Extract the [x, y] coordinate from the center of the cell holding the provided text.  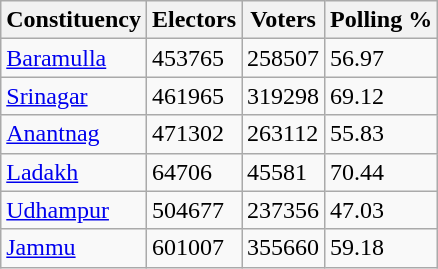
Constituency [74, 20]
Jammu [74, 248]
Ladakh [74, 172]
56.97 [382, 58]
64706 [194, 172]
319298 [284, 96]
Voters [284, 20]
461965 [194, 96]
258507 [284, 58]
237356 [284, 210]
Electors [194, 20]
55.83 [382, 134]
601007 [194, 248]
504677 [194, 210]
70.44 [382, 172]
Anantnag [74, 134]
69.12 [382, 96]
47.03 [382, 210]
263112 [284, 134]
45581 [284, 172]
Baramulla [74, 58]
Polling % [382, 20]
Srinagar [74, 96]
355660 [284, 248]
471302 [194, 134]
Udhampur [74, 210]
59.18 [382, 248]
453765 [194, 58]
